Identify which cell holds the provided text, then report its (X, Y) central coordinate. 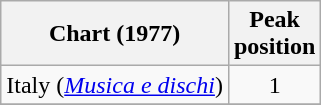
Italy (Musica e dischi) (115, 85)
1 (274, 85)
Peakposition (274, 34)
Chart (1977) (115, 34)
